For the text-containing cell, return its midpoint in (X, Y) coordinate format. 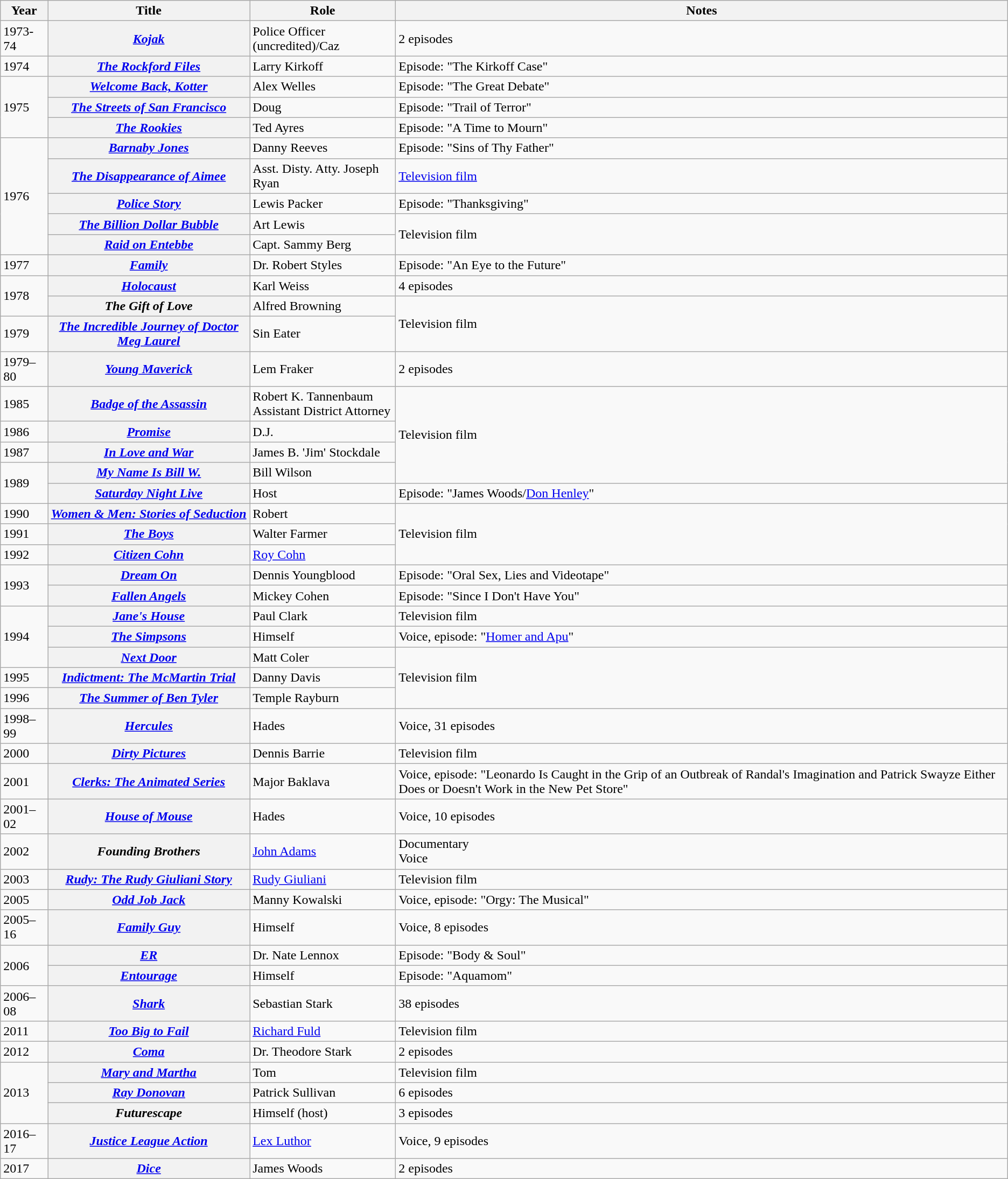
Raid on Entebbe (149, 244)
Voice, 9 episodes (702, 1141)
Dennis Barrie (323, 754)
House of Mouse (149, 816)
1979 (24, 334)
DocumentaryVoice (702, 852)
Women & Men: Stories of Seduction (149, 514)
2001–02 (24, 816)
Episode: "A Time to Mourn" (702, 128)
Ray Donovan (149, 1093)
Barnaby Jones (149, 148)
Art Lewis (323, 224)
Lewis Packer (323, 203)
Episode: "Oral Sex, Lies and Videotape" (702, 575)
2003 (24, 879)
The Disappearance of Aimee (149, 176)
1973-74 (24, 39)
Mary and Martha (149, 1072)
Episode: "Thanksgiving" (702, 203)
Robert K. Tannenbaum Assistant District Attorney (323, 404)
2001 (24, 782)
Title (149, 11)
Dennis Youngblood (323, 575)
The Simpsons (149, 636)
1979–80 (24, 369)
Police Story (149, 203)
Year (24, 11)
3 episodes (702, 1113)
Capt. Sammy Berg (323, 244)
38 episodes (702, 1003)
Justice League Action (149, 1141)
Role (323, 11)
Episode: "Sins of Thy Father" (702, 148)
D.J. (323, 432)
Episode: "An Eye to the Future" (702, 265)
2012 (24, 1051)
Lex Luthor (323, 1141)
2000 (24, 754)
1978 (24, 296)
Rudy: The Rudy Giuliani Story (149, 879)
Voice, 10 episodes (702, 816)
Welcome Back, Kotter (149, 87)
ER (149, 955)
Next Door (149, 657)
Clerks: The Animated Series (149, 782)
The Incredible Journey of Doctor Meg Laurel (149, 334)
1990 (24, 514)
Himself (host) (323, 1113)
2011 (24, 1031)
The Summer of Ben Tyler (149, 698)
Danny Davis (323, 678)
4 episodes (702, 286)
1975 (24, 107)
Mickey Cohen (323, 595)
1989 (24, 483)
Karl Weiss (323, 286)
Alex Welles (323, 87)
Ted Ayres (323, 128)
2005 (24, 900)
Roy Cohn (323, 555)
Major Baklava (323, 782)
Lem Fraker (323, 369)
1991 (24, 534)
Patrick Sullivan (323, 1093)
Host (323, 493)
Bill Wilson (323, 473)
Family Guy (149, 927)
Police Officer (uncredited)/Caz (323, 39)
Voice, 31 episodes (702, 726)
Manny Kowalski (323, 900)
James B. 'Jim' Stockdale (323, 452)
2002 (24, 852)
Saturday Night Live (149, 493)
2013 (24, 1092)
My Name Is Bill W. (149, 473)
The Streets of San Francisco (149, 107)
1993 (24, 585)
Citizen Cohn (149, 555)
The Billion Dollar Bubble (149, 224)
Episode: "Body & Soul" (702, 955)
Richard Fuld (323, 1031)
Futurescape (149, 1113)
1985 (24, 404)
1986 (24, 432)
1976 (24, 196)
Voice, episode: "Orgy: The Musical" (702, 900)
Too Big to Fail (149, 1031)
Alfred Browning (323, 306)
Entourage (149, 976)
Robert (323, 514)
Sin Eater (323, 334)
Odd Job Jack (149, 900)
Episode: "Since I Don't Have You" (702, 595)
James Woods (323, 1169)
The Rookies (149, 128)
Coma (149, 1051)
Paul Clark (323, 616)
Jane's House (149, 616)
Hercules (149, 726)
Larry Kirkoff (323, 66)
Fallen Angels (149, 595)
Sebastian Stark (323, 1003)
Dr. Theodore Stark (323, 1051)
Dice (149, 1169)
Dr. Robert Styles (323, 265)
Rudy Giuliani (323, 879)
1987 (24, 452)
Dirty Pictures (149, 754)
Episode: "The Kirkoff Case" (702, 66)
Voice, episode: "Homer and Apu" (702, 636)
6 episodes (702, 1093)
2006 (24, 965)
1974 (24, 66)
Founding Brothers (149, 852)
John Adams (323, 852)
The Gift of Love (149, 306)
1996 (24, 698)
2006–08 (24, 1003)
Tom (323, 1072)
Danny Reeves (323, 148)
2016–17 (24, 1141)
1995 (24, 678)
Walter Farmer (323, 534)
The Rockford Files (149, 66)
Temple Rayburn (323, 698)
Young Maverick (149, 369)
Promise (149, 432)
Dr. Nate Lennox (323, 955)
1992 (24, 555)
1998–99 (24, 726)
In Love and War (149, 452)
Matt Coler (323, 657)
Voice, 8 episodes (702, 927)
1977 (24, 265)
Notes (702, 11)
1994 (24, 636)
2017 (24, 1169)
Shark (149, 1003)
Episode: "James Woods/Don Henley" (702, 493)
Badge of the Assassin (149, 404)
Holocaust (149, 286)
Episode: "The Great Debate" (702, 87)
The Boys (149, 534)
2005–16 (24, 927)
Episode: "Trail of Terror" (702, 107)
Doug (323, 107)
Family (149, 265)
Indictment: The McMartin Trial (149, 678)
Kojak (149, 39)
Asst. Disty. Atty. Joseph Ryan (323, 176)
Episode: "Aquamom" (702, 976)
Dream On (149, 575)
